Capture the cell that displays the provided text and extract its (X, Y) central coordinate. 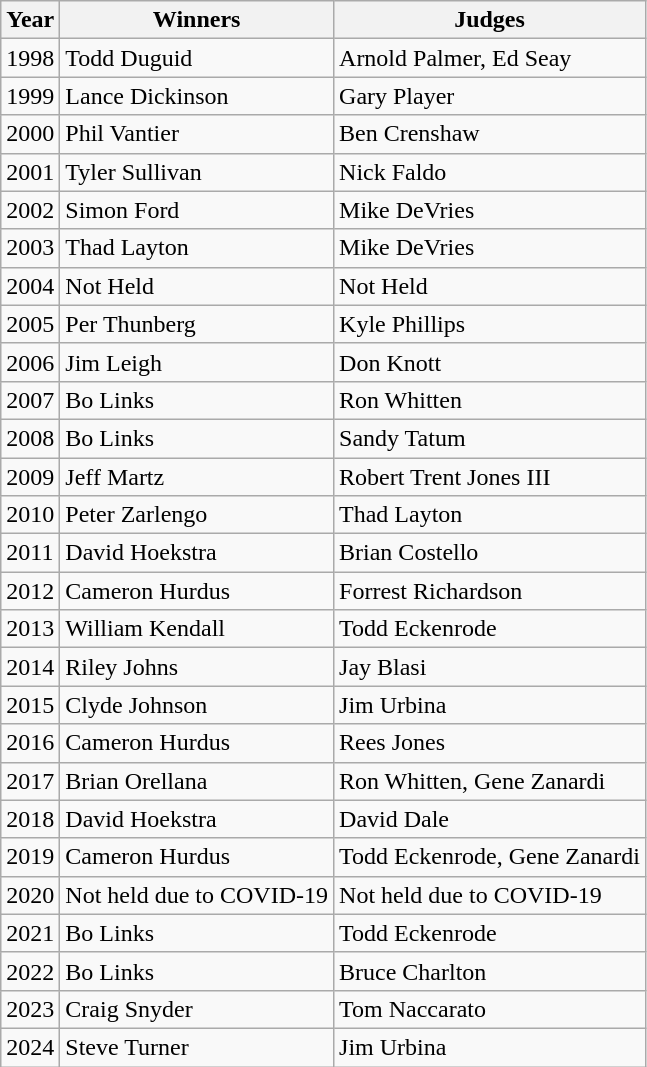
Forrest Richardson (490, 591)
Simon Ford (197, 210)
Year (30, 20)
William Kendall (197, 629)
2013 (30, 629)
2010 (30, 515)
Rees Jones (490, 743)
Gary Player (490, 96)
2024 (30, 1047)
Winners (197, 20)
Phil Vantier (197, 134)
Todd Duguid (197, 58)
Sandy Tatum (490, 438)
2015 (30, 705)
2001 (30, 172)
1998 (30, 58)
2000 (30, 134)
Judges (490, 20)
2018 (30, 819)
2021 (30, 933)
David Dale (490, 819)
Don Knott (490, 362)
2014 (30, 667)
Jay Blasi (490, 667)
Craig Snyder (197, 1009)
Ron Whitten (490, 400)
Steve Turner (197, 1047)
2005 (30, 324)
Peter Zarlengo (197, 515)
Lance Dickinson (197, 96)
2016 (30, 743)
2003 (30, 248)
2008 (30, 438)
Ben Crenshaw (490, 134)
2019 (30, 857)
Clyde Johnson (197, 705)
Per Thunberg (197, 324)
Jeff Martz (197, 477)
2007 (30, 400)
1999 (30, 96)
2017 (30, 781)
Nick Faldo (490, 172)
Kyle Phillips (490, 324)
Robert Trent Jones III (490, 477)
2022 (30, 971)
Brian Costello (490, 553)
Arnold Palmer, Ed Seay (490, 58)
Todd Eckenrode, Gene Zanardi (490, 857)
2023 (30, 1009)
Brian Orellana (197, 781)
Riley Johns (197, 667)
Tyler Sullivan (197, 172)
Ron Whitten, Gene Zanardi (490, 781)
2020 (30, 895)
Tom Naccarato (490, 1009)
2011 (30, 553)
2006 (30, 362)
Jim Leigh (197, 362)
2004 (30, 286)
2012 (30, 591)
Bruce Charlton (490, 971)
2009 (30, 477)
2002 (30, 210)
